Capture the cell that displays the provided text and extract its (x, y) central coordinate. 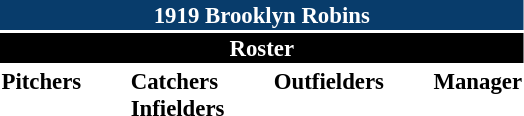
1919 Brooklyn Robins (262, 15)
Roster (262, 48)
